Output the [x, y] coordinate of the center of the cell containing the given text.  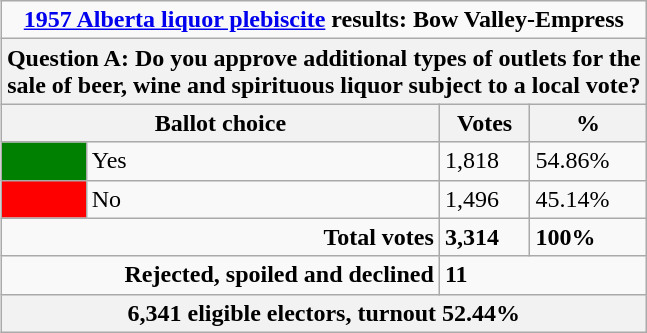
45.14% [588, 199]
11 [542, 275]
1,496 [484, 199]
6,341 eligible electors, turnout 52.44% [324, 313]
% [588, 123]
100% [588, 237]
No [262, 199]
Votes [484, 123]
1957 Alberta liquor plebiscite results: Bow Valley-Empress [324, 20]
3,314 [484, 237]
Total votes [220, 237]
Ballot choice [220, 123]
54.86% [588, 161]
Question A: Do you approve additional types of outlets for the sale of beer, wine and spirituous liquor subject to a local vote? [324, 72]
1,818 [484, 161]
Rejected, spoiled and declined [220, 275]
Yes [262, 161]
